Search for the cell housing the specified text and yield its (X, Y) center coordinate. 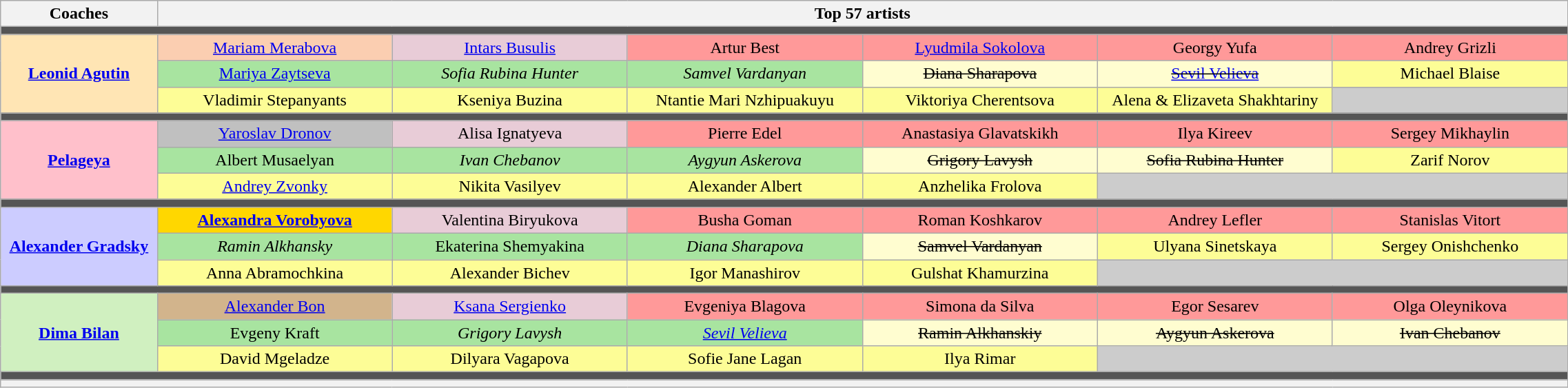
Mariya Zaytseva (274, 74)
Georgy Yufa (1214, 48)
Ulyana Sinetskaya (1214, 246)
Alexander Albert (744, 186)
Egor Sesarev (1214, 307)
Coaches (79, 14)
Zarif Norov (1450, 160)
Busha Goman (744, 220)
Valentina Biryukova (510, 220)
David Mgeladze (274, 359)
Alexander Gradsky (79, 246)
Sergey Onishchenko (1450, 246)
Ksana Sergienko (510, 307)
Alexandra Vorobyova (274, 220)
Simona da Silva (980, 307)
Kseniya Buzina (510, 100)
Ilya Rimar (980, 359)
Sofie Jane Lagan (744, 359)
Ilya Kireev (1214, 134)
Ramin Alkhanskiy (980, 333)
Igor Manashirov (744, 272)
Andrey Zvonky (274, 186)
Albert Musaelyan (274, 160)
Andrey Grizli (1450, 48)
Roman Koshkarov (980, 220)
Evgeny Kraft (274, 333)
Leonid Agutin (79, 74)
Alexander Bichev (510, 272)
Alexander Bon (274, 307)
Intars Busulis (510, 48)
Top 57 artists (862, 14)
Vladimir Stepanyants (274, 100)
Alena & Elizaveta Shakhtariny (1214, 100)
Anna Abramochkina (274, 272)
Anzhelika Frolova (980, 186)
Stanislas Vitort (1450, 220)
Ramin Alkhansky (274, 246)
Andrey Lefler (1214, 220)
Michael Blaise (1450, 74)
Ekaterina Shemyakina (510, 246)
Anastasiya Glavatskikh (980, 134)
Viktoriya Cherentsova (980, 100)
Nikita Vasilyev (510, 186)
Dima Bilan (79, 333)
Artur Best (744, 48)
Olga Oleynikova (1450, 307)
Pelageya (79, 160)
Alisa Ignatyeva (510, 134)
Ntantie Mari Nzhipuakuyu (744, 100)
Pierre Edel (744, 134)
Yaroslav Dronov (274, 134)
Dilyara Vagapova (510, 359)
Evgeniya Blagova (744, 307)
Gulshat Khamurzina (980, 272)
Mariam Merabova (274, 48)
Lyudmila Sokolova (980, 48)
Sergey Mikhaylin (1450, 134)
